Pinpoint the cell where the given text exists, returning its (X, Y) midpoint coordinate. 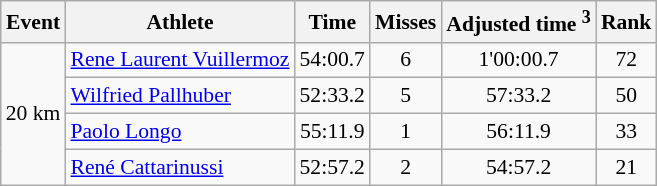
2 (406, 167)
50 (626, 96)
6 (406, 60)
54:57.2 (518, 167)
72 (626, 60)
Wilfried Pallhuber (180, 96)
Event (34, 22)
20 km (34, 113)
Paolo Longo (180, 132)
33 (626, 132)
21 (626, 167)
56:11.9 (518, 132)
René Cattarinussi (180, 167)
52:33.2 (332, 96)
1'00:00.7 (518, 60)
55:11.9 (332, 132)
54:00.7 (332, 60)
52:57.2 (332, 167)
5 (406, 96)
Rank (626, 22)
Adjusted time 3 (518, 22)
Misses (406, 22)
Athlete (180, 22)
57:33.2 (518, 96)
Time (332, 22)
1 (406, 132)
Rene Laurent Vuillermoz (180, 60)
